Search for the cell housing the specified text and yield its [X, Y] center coordinate. 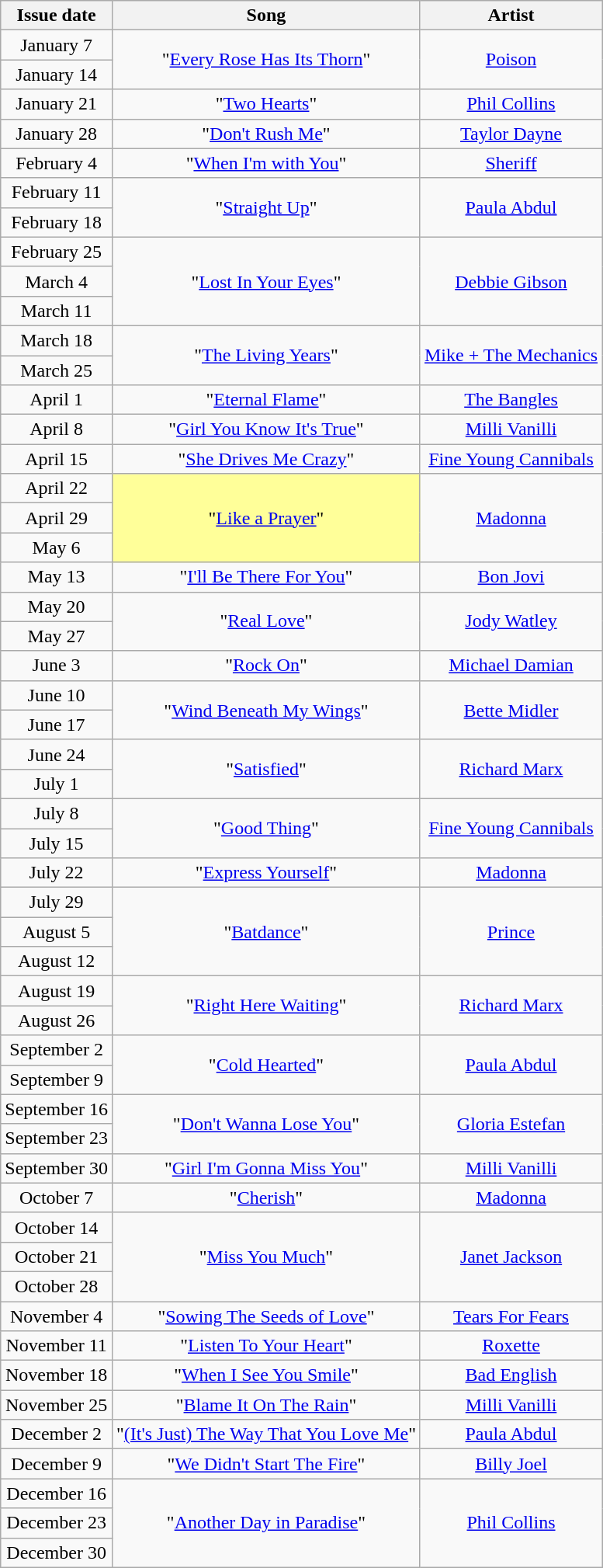
Bad English [511, 1375]
May 27 [57, 636]
November 11 [57, 1346]
"Right Here Waiting" [265, 1006]
June 17 [57, 725]
October 21 [57, 1257]
March 18 [57, 340]
"Batdance" [265, 932]
July 29 [57, 902]
"Cherish" [265, 1198]
Prince [511, 932]
February 4 [57, 163]
"Wind Beneath My Wings" [265, 710]
January 14 [57, 75]
Bon Jovi [511, 577]
September 9 [57, 1080]
October 28 [57, 1286]
"Express Yourself" [265, 873]
Sheriff [511, 163]
Michael Damian [511, 666]
March 4 [57, 281]
"Straight Up" [265, 207]
September 23 [57, 1139]
Artist [511, 16]
"(It's Just) The Way That You Love Me" [265, 1434]
"She Drives Me Crazy" [265, 459]
August 19 [57, 991]
May 20 [57, 607]
Poison [511, 60]
"Rock On" [265, 666]
April 1 [57, 400]
February 18 [57, 222]
"Good Thing" [265, 828]
July 22 [57, 873]
Mike + The Mechanics [511, 355]
Roxette [511, 1346]
"Another Day in Paradise" [265, 1523]
"Like a Prayer" [265, 518]
"Blame It On The Rain" [265, 1405]
October 7 [57, 1198]
Debbie Gibson [511, 281]
July 1 [57, 784]
"We Didn't Start The Fire" [265, 1464]
"Listen To Your Heart" [265, 1346]
January 28 [57, 134]
"Miss You Much" [265, 1257]
Jody Watley [511, 621]
June 10 [57, 695]
"When I'm with You" [265, 163]
April 22 [57, 488]
Song [265, 16]
November 18 [57, 1375]
October 14 [57, 1227]
"Eternal Flame" [265, 400]
Tears For Fears [511, 1316]
January 7 [57, 45]
"When I See You Smile" [265, 1375]
"Cold Hearted" [265, 1065]
June 24 [57, 754]
May 13 [57, 577]
February 25 [57, 252]
Janet Jackson [511, 1257]
January 21 [57, 104]
"Don't Wanna Lose You" [265, 1124]
"Sowing The Seeds of Love" [265, 1316]
July 8 [57, 813]
November 25 [57, 1405]
August 12 [57, 961]
September 2 [57, 1050]
August 5 [57, 932]
"Two Hearts" [265, 104]
December 9 [57, 1464]
July 15 [57, 843]
"Real Love" [265, 621]
April 8 [57, 429]
September 16 [57, 1109]
Gloria Estefan [511, 1124]
December 30 [57, 1552]
"The Living Years" [265, 355]
The Bangles [511, 400]
March 11 [57, 311]
"Girl You Know It's True" [265, 429]
December 23 [57, 1523]
"Girl I'm Gonna Miss You" [265, 1168]
November 4 [57, 1316]
May 6 [57, 548]
"I'll Be There For You" [265, 577]
March 25 [57, 370]
December 16 [57, 1493]
June 3 [57, 666]
Taylor Dayne [511, 134]
August 26 [57, 1020]
April 29 [57, 518]
December 2 [57, 1434]
April 15 [57, 459]
Bette Midler [511, 710]
"Lost In Your Eyes" [265, 281]
Billy Joel [511, 1464]
Issue date [57, 16]
"Don't Rush Me" [265, 134]
February 11 [57, 193]
"Every Rose Has Its Thorn" [265, 60]
September 30 [57, 1168]
"Satisfied" [265, 769]
